Locate the cell with the specified text and output its (X, Y) center coordinate. 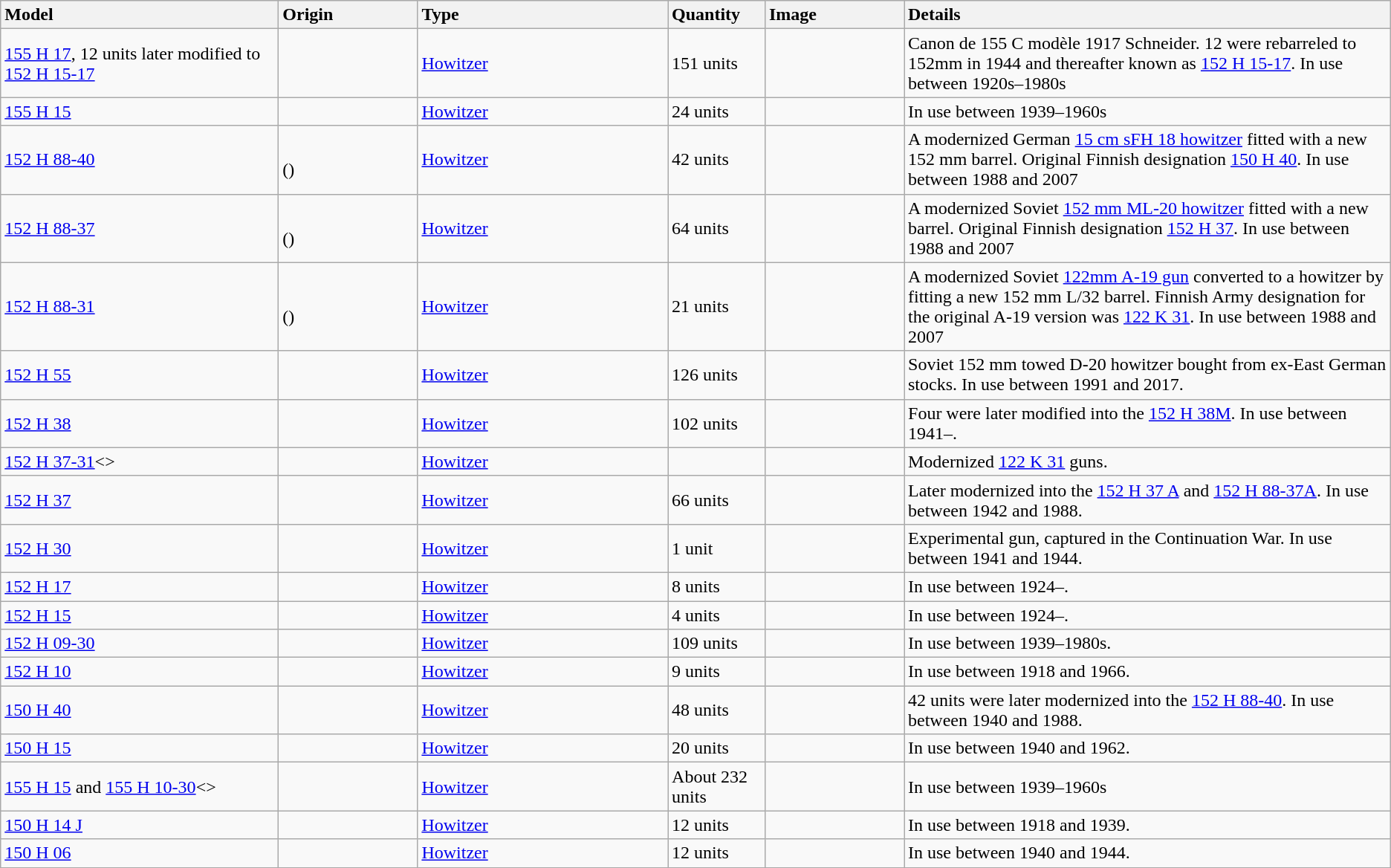
9 units (716, 672)
152 H 10 (140, 672)
Modernized 122 K 31 guns. (1147, 461)
A modernized Soviet 152 mm ML-20 howitzer fitted with a new barrel. Original Finnish designation 152 H 37. In use between 1988 and 2007 (1147, 228)
66 units (716, 499)
21 units (716, 306)
In use between 1918 and 1966. (1147, 672)
150 H 40 (140, 710)
20 units (716, 748)
Details (1147, 15)
152 H 37-31<> (140, 461)
42 units were later modernized into the 152 H 88-40. In use between 1940 and 1988. (1147, 710)
Model (140, 15)
Soviet 152 mm towed D-20 howitzer bought from ex-East German stocks. In use between 1991 and 2017. (1147, 375)
152 H 88-37 (140, 228)
42 units (716, 160)
126 units (716, 375)
1 unit (716, 548)
152 H 30 (140, 548)
155 H 15 (140, 111)
152 H 88-31 (140, 306)
64 units (716, 228)
In use between 1940 and 1962. (1147, 748)
155 H 15 and 155 H 10-30<> (140, 786)
152 H 88-40 (140, 160)
109 units (716, 644)
In use between 1940 and 1944. (1147, 853)
In use between 1918 and 1939. (1147, 825)
152 H 09-30 (140, 644)
Image (834, 15)
150 H 06 (140, 853)
A modernized German 15 cm sFH 18 howitzer fitted with a new 152 mm barrel. Original Finnish designation 150 H 40. In use between 1988 and 2007 (1147, 160)
Quantity (716, 15)
102 units (716, 424)
152 H 15 (140, 615)
152 H 17 (140, 586)
152 H 55 (140, 375)
Canon de 155 C modèle 1917 Schneider. 12 were rebarreled to 152mm in 1944 and thereafter known as 152 H 15-17. In use between 1920s–1980s (1147, 63)
Four were later modified into the 152 H 38M. In use between 1941–. (1147, 424)
4 units (716, 615)
24 units (716, 111)
155 H 17, 12 units later modified to 152 H 15-17 (140, 63)
Later modernized into the 152 H 37 A and 152 H 88-37A. In use between 1942 and 1988. (1147, 499)
Experimental gun, captured in the Continuation War. In use between 1941 and 1944. (1147, 548)
152 H 38 (140, 424)
48 units (716, 710)
151 units (716, 63)
152 H 37 (140, 499)
About 232 units (716, 786)
150 H 15 (140, 748)
150 H 14 J (140, 825)
8 units (716, 586)
In use between 1939–1980s. (1147, 644)
Origin (348, 15)
Type (542, 15)
